Determine the (x, y) coordinate at the center of the cell enclosing the given text.  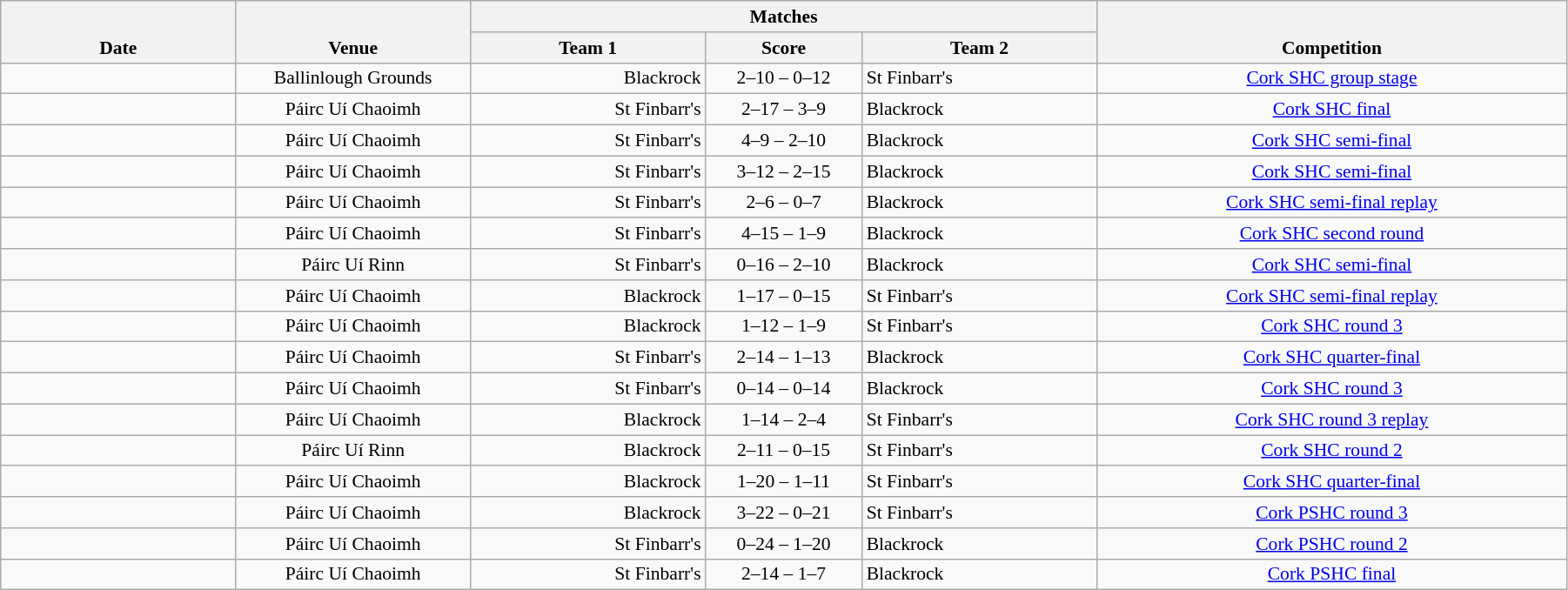
2–10 – 0–12 (784, 78)
4–9 – 2–10 (784, 141)
1–12 – 1–9 (784, 326)
1–17 – 0–15 (784, 296)
Cork SHC round 3 replay (1332, 419)
Cork SHC group stage (1332, 78)
2–6 – 0–7 (784, 203)
Competition (1332, 31)
1–14 – 2–4 (784, 419)
Team 1 (588, 48)
2–11 – 0–15 (784, 451)
Cork PSHC round 3 (1332, 513)
Cork SHC final (1332, 110)
2–14 – 1–13 (784, 358)
1–20 – 1–11 (784, 482)
Date (118, 31)
Cork SHC round 2 (1332, 451)
Cork PSHC round 2 (1332, 544)
0–16 – 2–10 (784, 265)
0–14 – 0–14 (784, 389)
Ballinlough Grounds (353, 78)
4–15 – 1–9 (784, 234)
Team 2 (980, 48)
Matches (784, 17)
2–17 – 3–9 (784, 110)
3–22 – 0–21 (784, 513)
Score (784, 48)
0–24 – 1–20 (784, 544)
Cork PSHC final (1332, 574)
3–12 – 2–15 (784, 171)
Venue (353, 31)
2–14 – 1–7 (784, 574)
Cork SHC second round (1332, 234)
